Detect which cell encompasses the target text, then output its [X, Y] center coordinate. 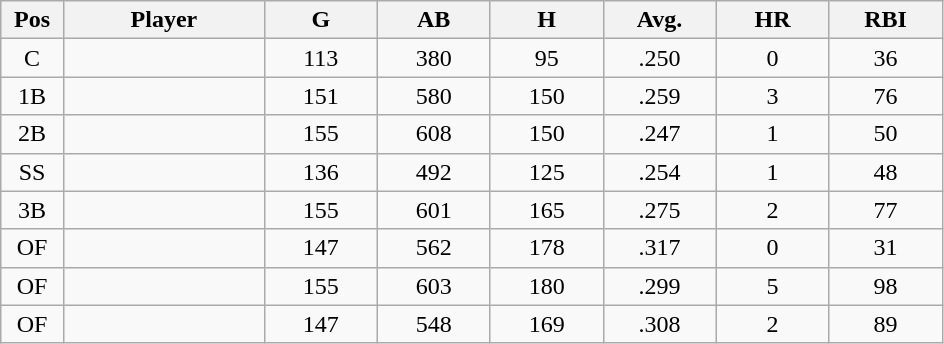
G [320, 20]
180 [546, 286]
178 [546, 248]
.254 [660, 172]
113 [320, 58]
5 [772, 286]
AB [434, 20]
548 [434, 324]
50 [886, 134]
608 [434, 134]
HR [772, 20]
C [32, 58]
SS [32, 172]
136 [320, 172]
RBI [886, 20]
165 [546, 210]
380 [434, 58]
.308 [660, 324]
2B [32, 134]
492 [434, 172]
77 [886, 210]
.317 [660, 248]
H [546, 20]
580 [434, 96]
603 [434, 286]
151 [320, 96]
48 [886, 172]
31 [886, 248]
Avg. [660, 20]
1B [32, 96]
98 [886, 286]
.250 [660, 58]
169 [546, 324]
95 [546, 58]
Player [164, 20]
.299 [660, 286]
Pos [32, 20]
.247 [660, 134]
36 [886, 58]
.259 [660, 96]
89 [886, 324]
562 [434, 248]
.275 [660, 210]
3 [772, 96]
3B [32, 210]
76 [886, 96]
601 [434, 210]
125 [546, 172]
